From the cell containing the given text, extract its center point as [x, y] coordinate. 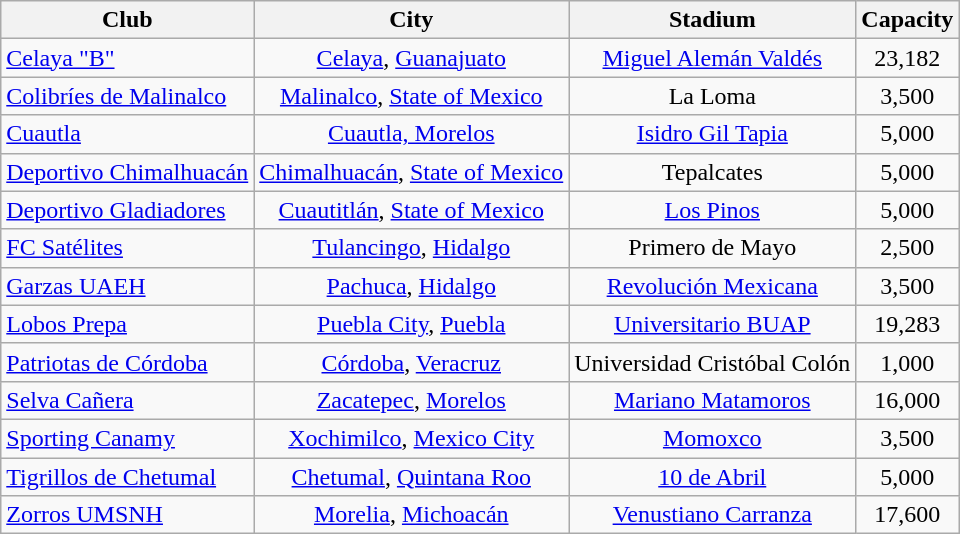
Capacity [908, 20]
16,000 [908, 400]
Zacatepec, Morelos [412, 400]
Patriotas de Córdoba [128, 362]
Morelia, Michoacán [412, 515]
City [412, 20]
Stadium [712, 20]
Cuautla, Morelos [412, 134]
Universidad Cristóbal Colón [712, 362]
Momoxco [712, 438]
Club [128, 20]
Zorros UMSNH [128, 515]
FC Satélites [128, 248]
Isidro Gil Tapia [712, 134]
Revolución Mexicana [712, 286]
Chimalhuacán, State of Mexico [412, 172]
La Loma [712, 96]
23,182 [908, 58]
Cuautitlán, State of Mexico [412, 210]
Pachuca, Hidalgo [412, 286]
Celaya "B" [128, 58]
Tigrillos de Chetumal [128, 477]
1,000 [908, 362]
Sporting Canamy [128, 438]
Universitario BUAP [712, 324]
Chetumal, Quintana Roo [412, 477]
Lobos Prepa [128, 324]
Mariano Matamoros [712, 400]
Cuautla [128, 134]
Deportivo Gladiadores [128, 210]
Malinalco, State of Mexico [412, 96]
19,283 [908, 324]
10 de Abril [712, 477]
Tepalcates [712, 172]
Deportivo Chimalhuacán [128, 172]
17,600 [908, 515]
Selva Cañera [128, 400]
Venustiano Carranza [712, 515]
Garzas UAEH [128, 286]
Miguel Alemán Valdés [712, 58]
Primero de Mayo [712, 248]
Los Pinos [712, 210]
Puebla City, Puebla [412, 324]
Colibríes de Malinalco [128, 96]
Celaya, Guanajuato [412, 58]
Xochimilco, Mexico City [412, 438]
2,500 [908, 248]
Córdoba, Veracruz [412, 362]
Tulancingo, Hidalgo [412, 248]
